Identify which cell holds the provided text, then report its (x, y) central coordinate. 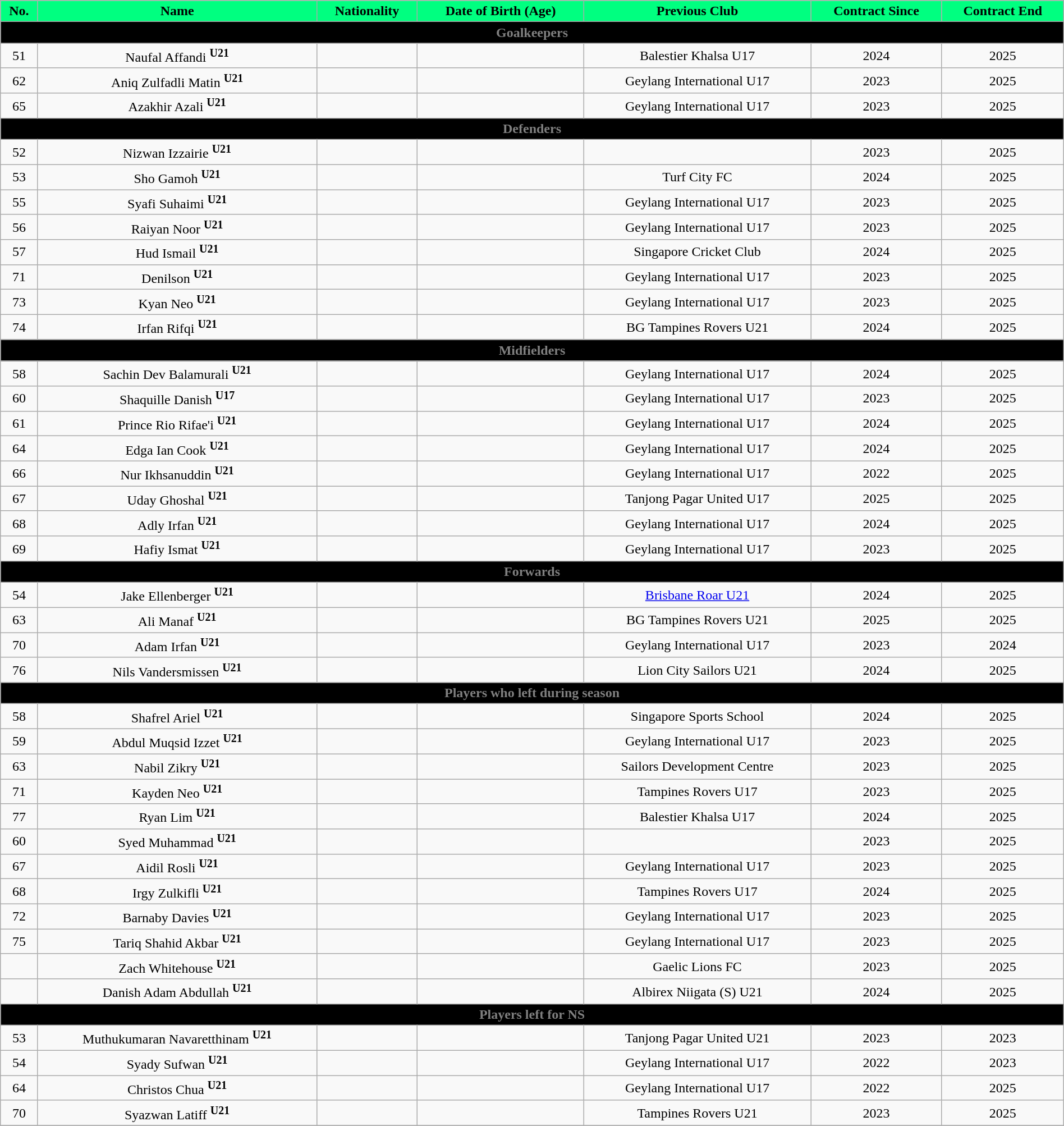
75 (19, 942)
Albirex Niigata (S) U21 (697, 991)
Irfan Rifqi U21 (177, 327)
Ryan Lim U21 (177, 816)
Shaquille Danish U17 (177, 399)
Kyan Neo U21 (177, 302)
Tampines Rovers U21 (697, 1113)
Abdul Muqsid Izzet U21 (177, 741)
Date of Birth (Age) (501, 11)
Nizwan Izzairie U21 (177, 153)
59 (19, 741)
Name (177, 11)
Tanjong Pagar United U17 (697, 498)
Raiyan Noor U21 (177, 227)
72 (19, 916)
55 (19, 202)
Barnaby Davies U21 (177, 916)
Previous Club (697, 11)
76 (19, 670)
Syady Sufwan U21 (177, 1063)
Nur Ikhsanuddin U21 (177, 474)
Nationality (367, 11)
Denilson U21 (177, 277)
Contract Since (877, 11)
Sho Gamoh U21 (177, 177)
56 (19, 227)
Ali Manaf U21 (177, 620)
66 (19, 474)
74 (19, 327)
52 (19, 153)
Midfielders (532, 350)
Brisbane Roar U21 (697, 595)
Sachin Dev Balamurali U21 (177, 374)
Syafi Suhaimi U21 (177, 202)
Adly Irfan U21 (177, 523)
Contract End (1002, 11)
No. (19, 11)
Turf City FC (697, 177)
Tariq Shahid Akbar U21 (177, 942)
Edga Ian Cook U21 (177, 449)
Jake Ellenberger U21 (177, 595)
57 (19, 253)
73 (19, 302)
Adam Irfan U21 (177, 646)
Gaelic Lions FC (697, 967)
Singapore Sports School (697, 716)
Aniq Zulfadli Matin U21 (177, 81)
Nils Vandersmissen U21 (177, 670)
Kayden Neo U21 (177, 791)
Zach Whitehouse U21 (177, 967)
Danish Adam Abdullah U21 (177, 991)
Players left for NS (532, 1015)
Players who left during season (532, 693)
Goalkeepers (532, 33)
Prince Rio Rifae'i U21 (177, 423)
Azakhir Azali U21 (177, 106)
Shafrel Ariel U21 (177, 716)
Christos Chua U21 (177, 1088)
Muthukumaran Navaretthinam U21 (177, 1038)
Hud Ismail U21 (177, 253)
Naufal Affandi U21 (177, 56)
69 (19, 549)
Syed Muhammad U21 (177, 842)
62 (19, 81)
Aidil Rosli U21 (177, 867)
Sailors Development Centre (697, 767)
Singapore Cricket Club (697, 253)
Lion City Sailors U21 (697, 670)
Syazwan Latiff U21 (177, 1113)
Hafiy Ismat U21 (177, 549)
Irgy Zulkifli U21 (177, 891)
Tanjong Pagar United U21 (697, 1038)
Nabil Zikry U21 (177, 767)
Defenders (532, 129)
61 (19, 423)
Uday Ghoshal U21 (177, 498)
65 (19, 106)
77 (19, 816)
Forwards (532, 572)
51 (19, 56)
